Find where the given text appears and provide that cell's center as (X, Y) coordinate. 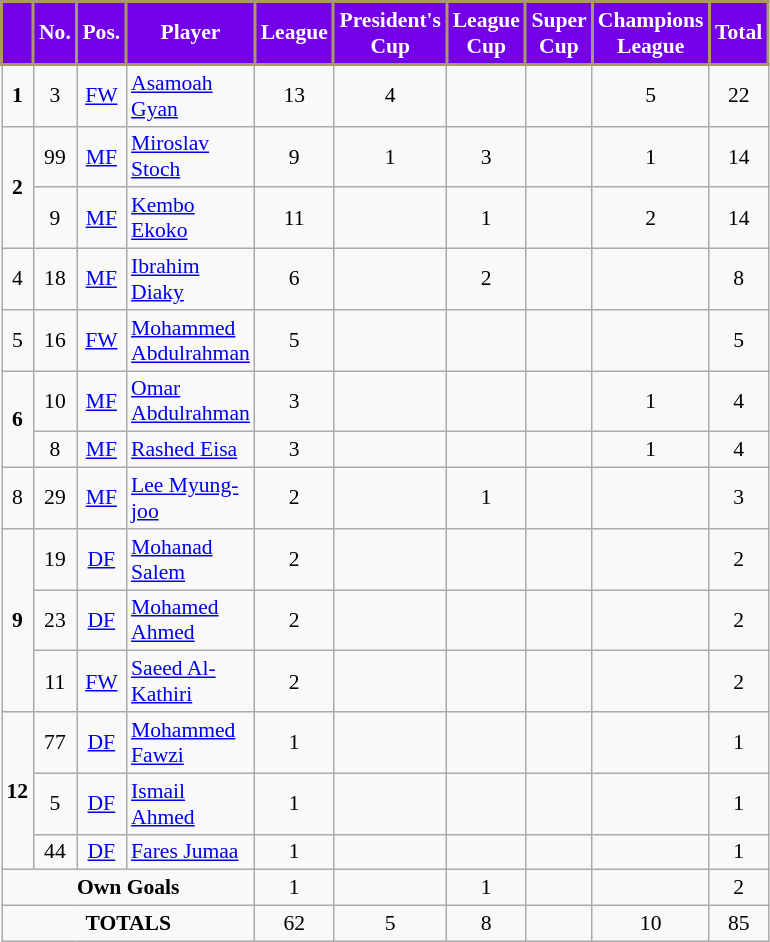
Miroslav Stoch (190, 156)
Ibrahim Diaky (190, 280)
Own Goals (128, 888)
Player (190, 34)
Saeed Al-Kathiri (190, 682)
13 (294, 96)
44 (54, 852)
19 (54, 560)
Omar Abdulrahman (190, 402)
22 (738, 96)
85 (738, 924)
Fares Jumaa (190, 852)
Super Cup (559, 34)
Pos. (102, 34)
23 (54, 620)
12 (18, 791)
No. (54, 34)
Ismail Ahmed (190, 804)
18 (54, 280)
President's Cup (390, 34)
Lee Myung-joo (190, 498)
77 (54, 742)
League Cup (486, 34)
League (294, 34)
Mohamed Ahmed (190, 620)
Mohanad Salem (190, 560)
Kembo Ekoko (190, 218)
29 (54, 498)
Asamoah Gyan (190, 96)
62 (294, 924)
Rashed Eisa (190, 450)
TOTALS (128, 924)
Total (738, 34)
99 (54, 156)
Mohammed Fawzi (190, 742)
Champions League (650, 34)
Mohammed Abdulrahman (190, 340)
16 (54, 340)
